Locate the cell with the specified text and output its (x, y) center coordinate. 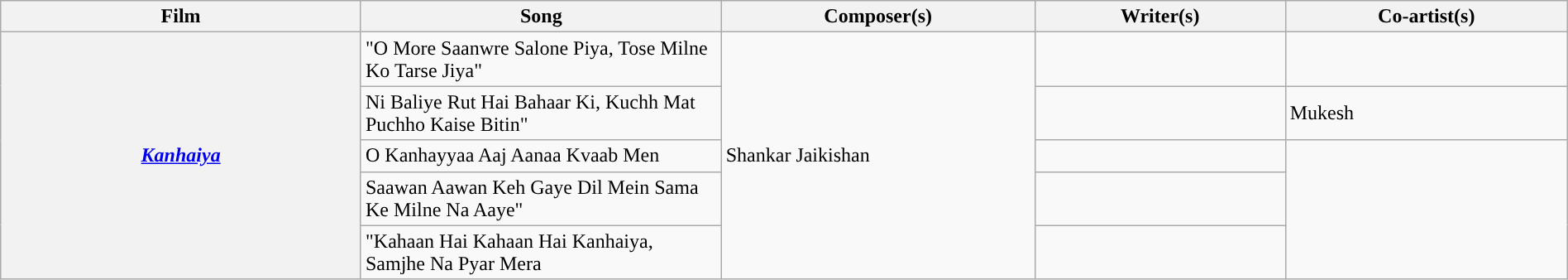
Ni Baliye Rut Hai Bahaar Ki, Kuchh Mat Puchho Kaise Bitin" (541, 113)
Mukesh (1426, 113)
Co-artist(s) (1426, 17)
Shankar Jaikishan (878, 156)
Writer(s) (1159, 17)
Kanhaiya (181, 156)
Composer(s) (878, 17)
Film (181, 17)
Song (541, 17)
"Kahaan Hai Kahaan Hai Kanhaiya, Samjhe Na Pyar Mera (541, 252)
O Kanhayyaa Aaj Aanaa Kvaab Men (541, 156)
Saawan Aawan Keh Gaye Dil Mein Sama Ke Milne Na Aaye" (541, 199)
"O More Saanwre Salone Piya, Tose Milne Ko Tarse Jiya" (541, 60)
